Locate the cell with the specified text and output its (X, Y) center coordinate. 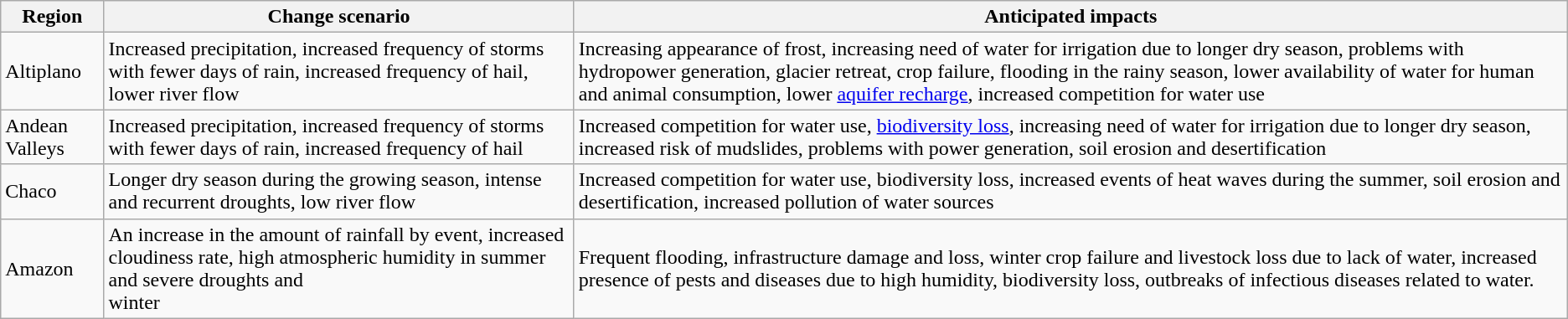
Change scenario (338, 17)
Amazon (52, 268)
Anticipated impacts (1070, 17)
Increased precipitation, increased frequency of storms with fewer days of rain, increased frequency of hail, lower river flow (338, 71)
Region (52, 17)
Chaco (52, 191)
An increase in the amount of rainfall by event, increased cloudiness rate, high atmospheric humidity in summer and severe droughts andwinter (338, 268)
Increased precipitation, increased frequency of storms with fewer days of rain, increased frequency of hail (338, 137)
Longer dry season during the growing season, intense and recurrent droughts, low river flow (338, 191)
Andean Valleys (52, 137)
Altiplano (52, 71)
